From the cell containing the given text, extract its center point as (X, Y) coordinate. 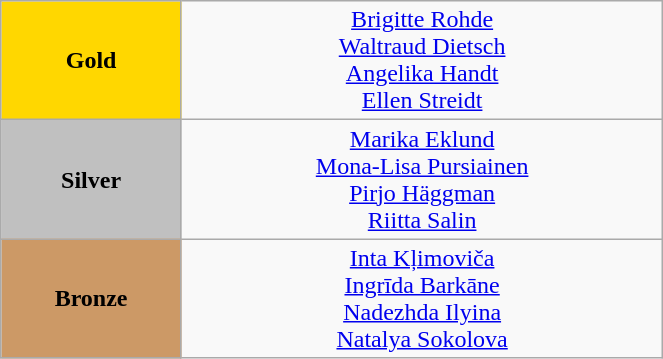
Silver (92, 180)
Bronze (92, 298)
Brigitte RohdeWaltraud DietschAngelika HandtEllen Streidt (422, 60)
Gold (92, 60)
Inta KļimovičaIngrīda BarkāneNadezhda IlyinaNatalya Sokolova (422, 298)
Marika EklundMona-Lisa PursiainenPirjo HäggmanRiitta Salin (422, 180)
